Locate the cell with the specified text and output its (X, Y) center coordinate. 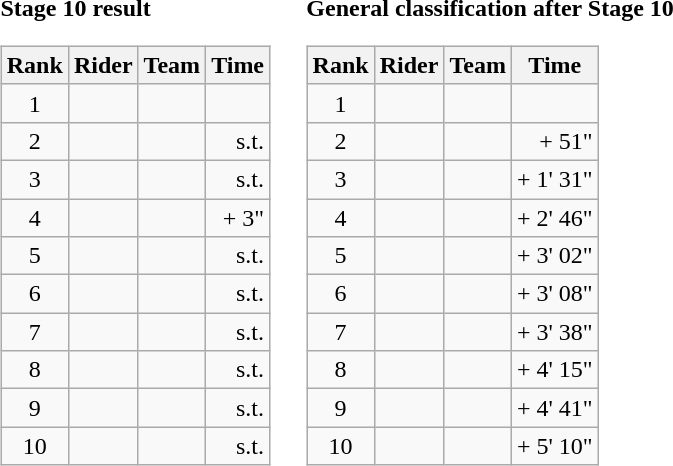
+ 2' 46" (554, 217)
+ 3' 08" (554, 294)
+ 51" (554, 141)
+ 4' 15" (554, 370)
+ 3' 38" (554, 332)
+ 5' 10" (554, 446)
+ 1' 31" (554, 179)
+ 4' 41" (554, 408)
+ 3" (238, 217)
+ 3' 02" (554, 256)
